Provide the [X, Y] coordinate of the cell's center where the given text is located.  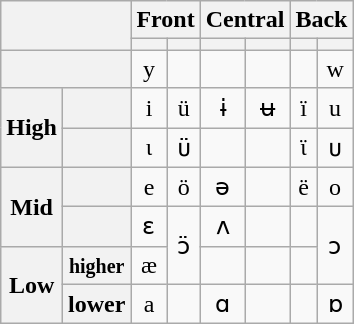
Low [32, 285]
ʌ [222, 227]
ɑ [222, 304]
ʉ [268, 108]
e [149, 187]
o [335, 187]
ᴜ̈ [184, 148]
ι [149, 148]
Front [166, 20]
ɒ [335, 304]
y [149, 69]
ï [304, 108]
High [32, 128]
a [149, 304]
ɔ̈ [184, 246]
ü [184, 108]
ɨ [222, 108]
lower [97, 304]
ë [304, 187]
Central [245, 20]
Back [322, 20]
i [149, 108]
ϊ [304, 148]
higher [97, 265]
ö [184, 187]
u [335, 108]
w [335, 69]
ɛ [149, 227]
Mid [32, 206]
ə [222, 187]
æ [149, 265]
ɔ [335, 246]
ᴜ [335, 148]
